Detect which cell encompasses the target text, then output its [X, Y] center coordinate. 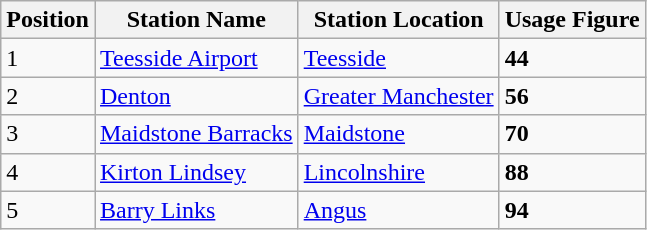
70 [572, 134]
44 [572, 58]
56 [572, 96]
4 [48, 172]
Lincolnshire [398, 172]
Kirton Lindsey [196, 172]
Teesside Airport [196, 58]
2 [48, 96]
Maidstone Barracks [196, 134]
Station Name [196, 20]
Barry Links [196, 210]
Teesside [398, 58]
Station Location [398, 20]
Position [48, 20]
Usage Figure [572, 20]
88 [572, 172]
Denton [196, 96]
5 [48, 210]
1 [48, 58]
94 [572, 210]
Angus [398, 210]
Greater Manchester [398, 96]
3 [48, 134]
Maidstone [398, 134]
